Locate the cell with the specified text and output its (X, Y) center coordinate. 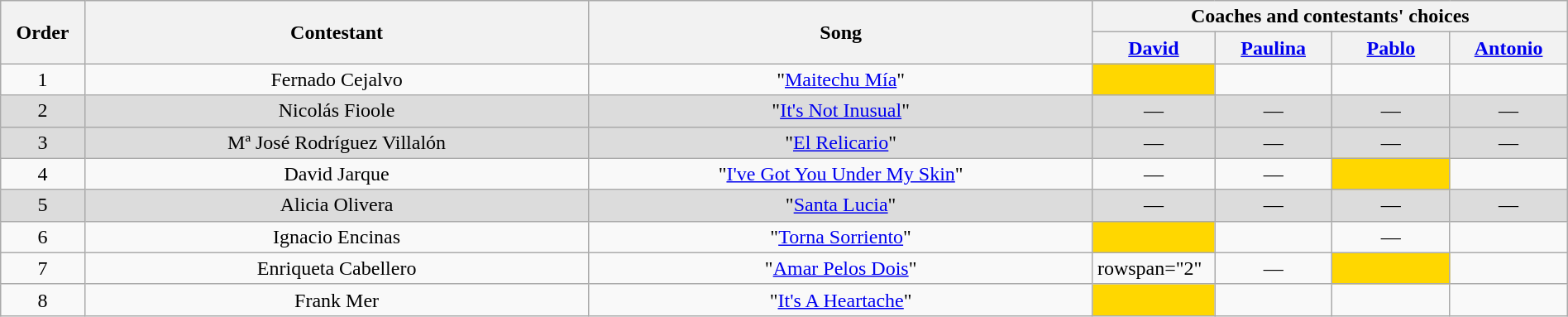
David (1153, 48)
"I've Got You Under My Skin" (841, 174)
"Santa Lucia" (841, 205)
Paulina (1274, 48)
7 (43, 268)
8 (43, 300)
4 (43, 174)
Mª José Rodríguez Villalón (337, 142)
Contestant (337, 32)
Pablo (1391, 48)
Order (43, 32)
3 (43, 142)
Coaches and contestants' choices (1330, 17)
Fernado Cejalvo (337, 79)
rowspan="2" (1153, 268)
1 (43, 79)
"It's Not Inusual" (841, 111)
David Jarque (337, 174)
Nicolás Fioole (337, 111)
Frank Mer (337, 300)
Antonio (1508, 48)
5 (43, 205)
"El Relicario" (841, 142)
"It's A Heartache" (841, 300)
"Maitechu Mía" (841, 79)
"Torna Sorriento" (841, 237)
Enriqueta Cabellero (337, 268)
Ignacio Encinas (337, 237)
"Amar Pelos Dois" (841, 268)
Alicia Olivera (337, 205)
2 (43, 111)
Song (841, 32)
6 (43, 237)
